Determine the [x, y] coordinate at the center of the cell enclosing the given text.  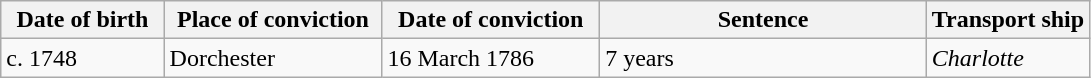
c. 1748 [82, 58]
Dorchester [273, 58]
Sentence [764, 20]
16 March 1786 [491, 58]
Place of conviction [273, 20]
Date of conviction [491, 20]
Transport ship [1008, 20]
Date of birth [82, 20]
Charlotte [1008, 58]
7 years [764, 58]
